For the text-containing cell, return its midpoint in (x, y) coordinate format. 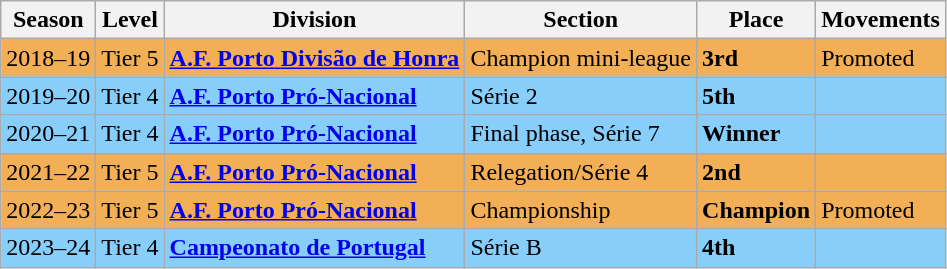
Place (756, 20)
Série 2 (581, 96)
Série B (581, 248)
2019–20 (48, 96)
2020–21 (48, 134)
Winner (756, 134)
3rd (756, 58)
2018–19 (48, 58)
Final phase, Série 7 (581, 134)
A.F. Porto Divisão de Honra (314, 58)
Division (314, 20)
2023–24 (48, 248)
Champion mini-league (581, 58)
Campeonato de Portugal (314, 248)
Relegation/Série 4 (581, 172)
2022–23 (48, 210)
2nd (756, 172)
Championship (581, 210)
4th (756, 248)
Movements (881, 20)
Champion (756, 210)
Season (48, 20)
5th (756, 96)
2021–22 (48, 172)
Section (581, 20)
Level (130, 20)
